Output the [X, Y] coordinate of the center of the cell containing the given text.  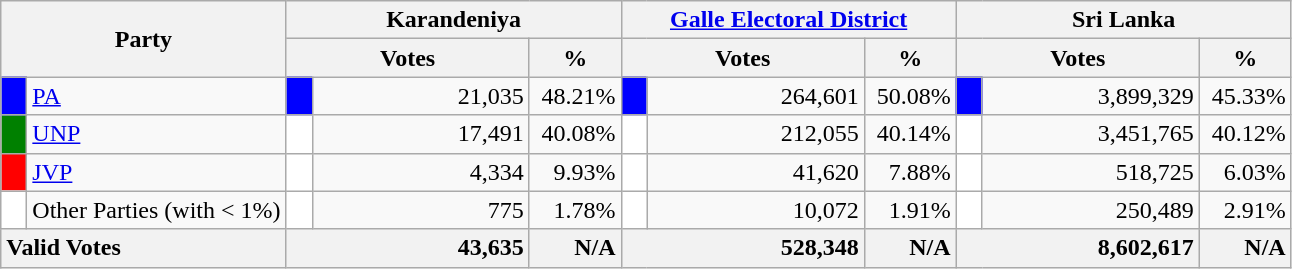
Party [144, 39]
43,635 [408, 248]
8,602,617 [1078, 248]
264,601 [756, 96]
3,451,765 [1090, 134]
518,725 [1090, 172]
45.33% [1245, 96]
6.03% [1245, 172]
7.88% [910, 172]
528,348 [742, 248]
1.91% [910, 210]
Galle Electoral District [788, 20]
Valid Votes [144, 248]
PA [156, 96]
250,489 [1090, 210]
4,334 [420, 172]
41,620 [756, 172]
Sri Lanka [1124, 20]
212,055 [756, 134]
21,035 [420, 96]
1.78% [575, 210]
40.14% [910, 134]
Karandeniya [454, 20]
40.12% [1245, 134]
40.08% [575, 134]
775 [420, 210]
3,899,329 [1090, 96]
50.08% [910, 96]
JVP [156, 172]
48.21% [575, 96]
UNP [156, 134]
10,072 [756, 210]
2.91% [1245, 210]
Other Parties (with < 1%) [156, 210]
17,491 [420, 134]
9.93% [575, 172]
